From the cell containing the given text, extract its center point as (x, y) coordinate. 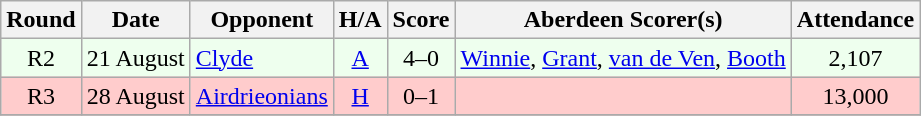
4–0 (421, 58)
0–1 (421, 96)
Winnie, Grant, van de Ven, Booth (623, 58)
H/A (360, 20)
28 August (136, 96)
R3 (41, 96)
21 August (136, 58)
R2 (41, 58)
Clyde (262, 58)
Score (421, 20)
H (360, 96)
2,107 (855, 58)
Airdrieonians (262, 96)
Attendance (855, 20)
13,000 (855, 96)
Aberdeen Scorer(s) (623, 20)
Round (41, 20)
Date (136, 20)
Opponent (262, 20)
A (360, 58)
